Capture the cell that displays the provided text and extract its [x, y] central coordinate. 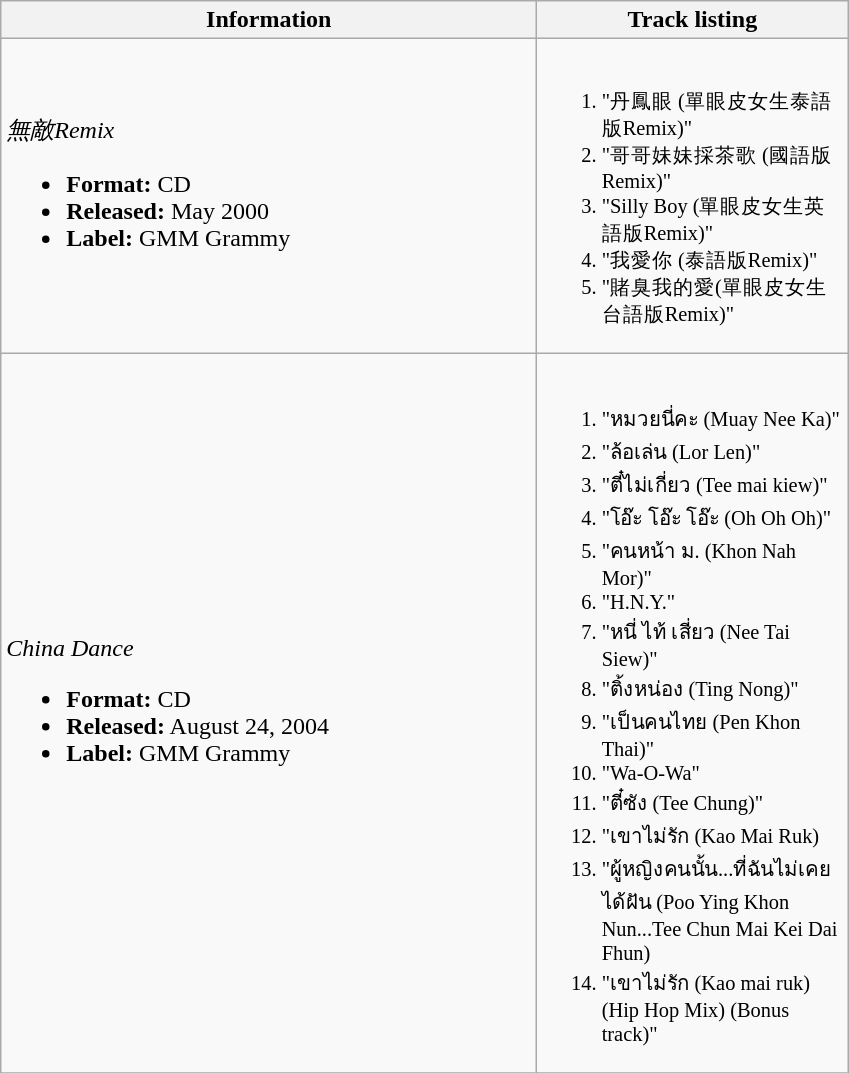
無敵RemixFormat: CDReleased: May 2000Label: GMM Grammy [269, 196]
Track listing [692, 20]
"丹鳳眼 (單眼皮女生泰語版Remix)""哥哥妹妹採茶歌 (國語版Remix)""Silly Boy (單眼皮女生英語版Remix)""我愛你 (泰語版Remix)""賭臭我的愛(單眼皮女生台語版Remix)" [692, 196]
Information [269, 20]
China DanceFormat: CDReleased: August 24, 2004Label: GMM Grammy [269, 712]
